Extract the [x, y] coordinate from the center of the cell holding the provided text.  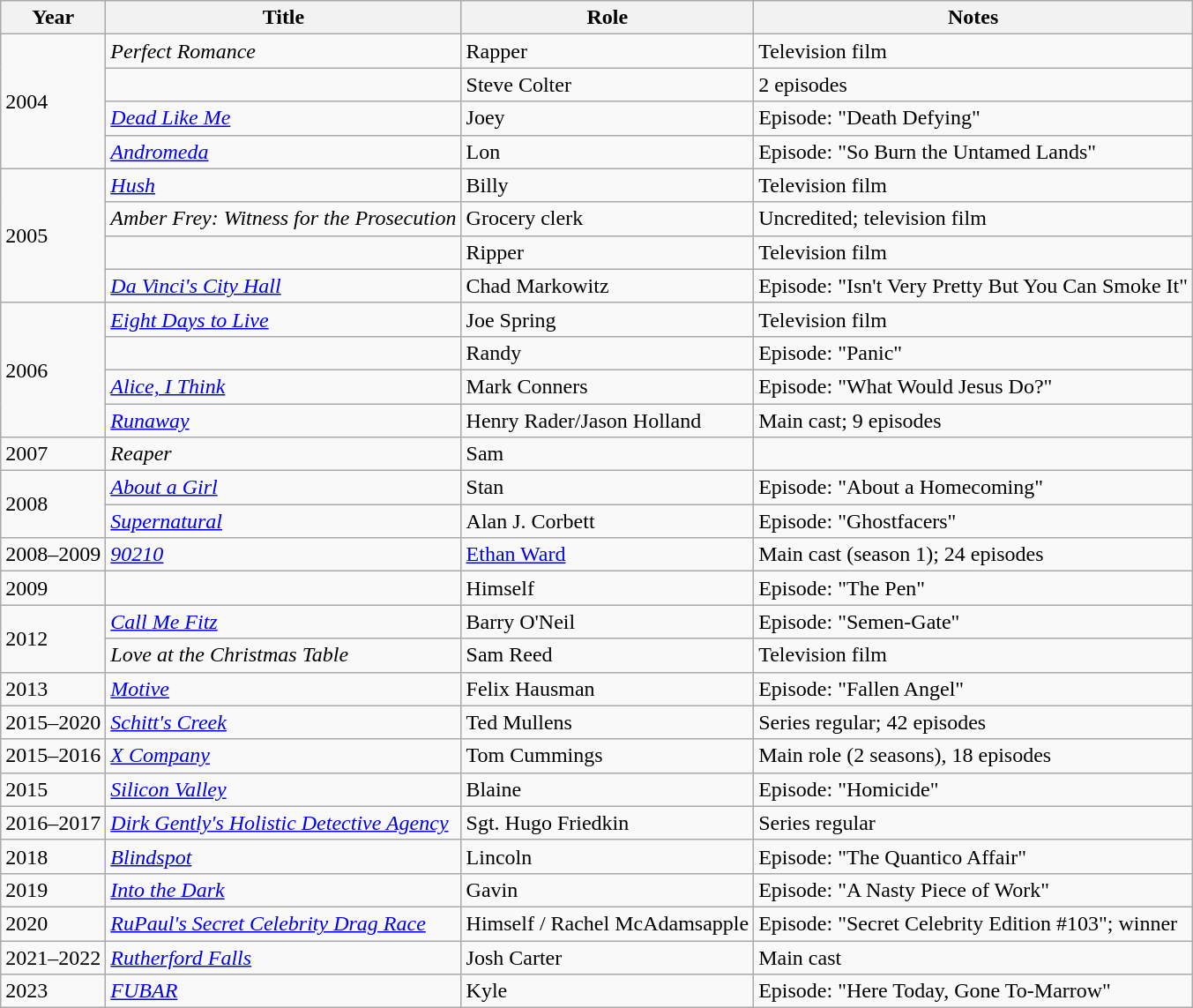
Series regular [973, 823]
Josh Carter [608, 957]
Episode: "Fallen Angel" [973, 689]
Episode: "Death Defying" [973, 118]
2021–2022 [53, 957]
Love at the Christmas Table [284, 655]
2023 [53, 991]
Episode: "The Pen" [973, 588]
Call Me Fitz [284, 622]
2008 [53, 504]
Perfect Romance [284, 51]
2020 [53, 923]
Eight Days to Live [284, 319]
2006 [53, 370]
Episode: "A Nasty Piece of Work" [973, 890]
Hush [284, 185]
Grocery clerk [608, 219]
Joe Spring [608, 319]
90210 [284, 555]
Alan J. Corbett [608, 521]
Runaway [284, 421]
Gavin [608, 890]
About a Girl [284, 488]
Lon [608, 152]
Ripper [608, 252]
Randy [608, 353]
2005 [53, 235]
Main cast (season 1); 24 episodes [973, 555]
Dirk Gently's Holistic Detective Agency [284, 823]
Episode: "About a Homecoming" [973, 488]
Episode: "Secret Celebrity Edition #103"; winner [973, 923]
2018 [53, 856]
Episode: "The Quantico Affair" [973, 856]
Himself / Rachel McAdamsapple [608, 923]
2 episodes [973, 85]
FUBAR [284, 991]
Sam Reed [608, 655]
Himself [608, 588]
Rutherford Falls [284, 957]
2019 [53, 890]
Schitt's Creek [284, 722]
Rapper [608, 51]
Episode: "Semen-Gate" [973, 622]
RuPaul's Secret Celebrity Drag Race [284, 923]
2016–2017 [53, 823]
Main cast [973, 957]
Ethan Ward [608, 555]
Alice, I Think [284, 386]
2015–2020 [53, 722]
Episode: "So Burn the Untamed Lands" [973, 152]
Sam [608, 454]
Reaper [284, 454]
2008–2009 [53, 555]
Blaine [608, 789]
2015 [53, 789]
Role [608, 18]
Uncredited; television film [973, 219]
Amber Frey: Witness for the Prosecution [284, 219]
2013 [53, 689]
Motive [284, 689]
Steve Colter [608, 85]
Episode: "Homicide" [973, 789]
Mark Conners [608, 386]
Episode: "Isn't Very Pretty But You Can Smoke It" [973, 286]
Tom Cummings [608, 756]
Series regular; 42 episodes [973, 722]
Notes [973, 18]
Henry Rader/Jason Holland [608, 421]
X Company [284, 756]
Barry O'Neil [608, 622]
Main cast; 9 episodes [973, 421]
Episode: "Here Today, Gone To-Marrow" [973, 991]
Title [284, 18]
2009 [53, 588]
Into the Dark [284, 890]
Lincoln [608, 856]
Joey [608, 118]
2007 [53, 454]
Chad Markowitz [608, 286]
Andromeda [284, 152]
Blindspot [284, 856]
Da Vinci's City Hall [284, 286]
Episode: "What Would Jesus Do?" [973, 386]
Felix Hausman [608, 689]
Stan [608, 488]
Silicon Valley [284, 789]
Kyle [608, 991]
Supernatural [284, 521]
Dead Like Me [284, 118]
2004 [53, 101]
Main role (2 seasons), 18 episodes [973, 756]
2015–2016 [53, 756]
2012 [53, 638]
Episode: "Panic" [973, 353]
Episode: "Ghostfacers" [973, 521]
Year [53, 18]
Billy [608, 185]
Sgt. Hugo Friedkin [608, 823]
Ted Mullens [608, 722]
